Determine the (x, y) coordinate at the center of the cell enclosing the given text.  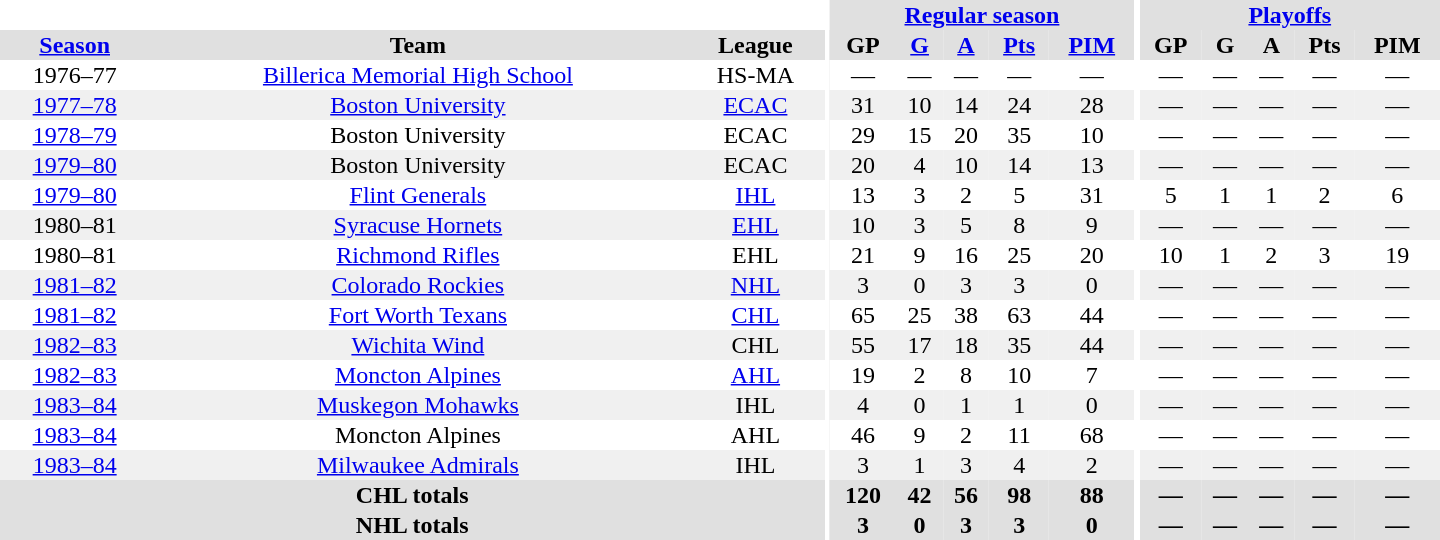
16 (966, 255)
1977–78 (74, 105)
38 (966, 315)
League (755, 45)
68 (1092, 435)
63 (1019, 315)
1978–79 (74, 135)
65 (864, 315)
Wichita Wind (418, 345)
28 (1092, 105)
88 (1092, 495)
NHL totals (412, 525)
15 (919, 135)
Syracuse Hornets (418, 225)
6 (1398, 195)
11 (1019, 435)
120 (864, 495)
CHL totals (412, 495)
Flint Generals (418, 195)
NHL (755, 285)
Playoffs (1290, 15)
Billerica Memorial High School (418, 75)
17 (919, 345)
55 (864, 345)
24 (1019, 105)
18 (966, 345)
Team (418, 45)
42 (919, 495)
1976–77 (74, 75)
46 (864, 435)
Season (74, 45)
Muskegon Mohawks (418, 405)
98 (1019, 495)
Richmond Rifles (418, 255)
Regular season (982, 15)
56 (966, 495)
29 (864, 135)
HS-MA (755, 75)
Milwaukee Admirals (418, 465)
Fort Worth Texans (418, 315)
21 (864, 255)
Colorado Rockies (418, 285)
7 (1092, 375)
